Identify which cell holds the provided text, then report its [X, Y] central coordinate. 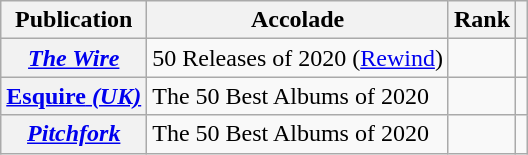
The Wire [74, 58]
50 Releases of 2020 (Rewind) [298, 58]
Rank [482, 20]
Esquire (UK) [74, 96]
Accolade [298, 20]
Pitchfork [74, 134]
Publication [74, 20]
